Return (X, Y) of the center of cell containing provided text 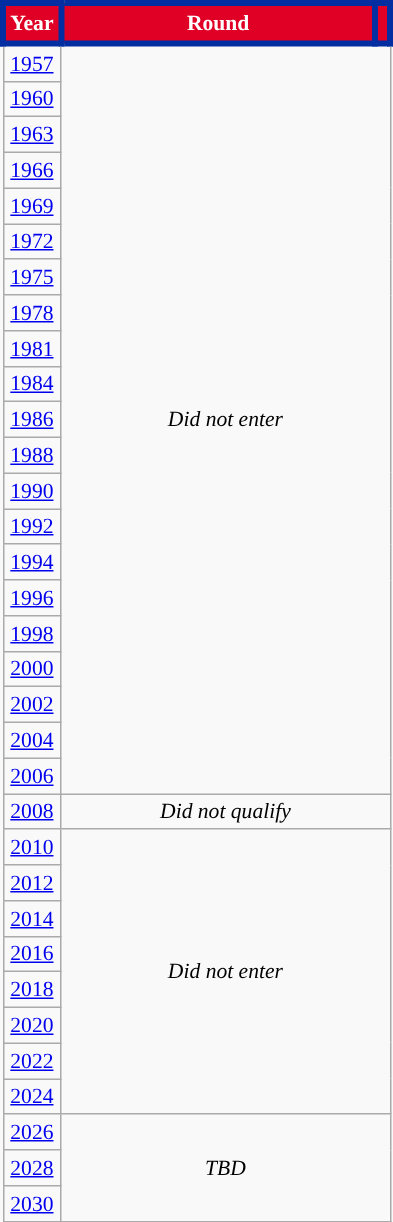
Year (32, 23)
1994 (32, 563)
2026 (32, 1133)
1984 (32, 384)
2020 (32, 1026)
1988 (32, 456)
1960 (32, 99)
Did not qualify (226, 812)
TBD (226, 1168)
1986 (32, 420)
2012 (32, 883)
2028 (32, 1168)
2014 (32, 919)
1992 (32, 527)
2008 (32, 812)
1998 (32, 634)
1975 (32, 278)
2002 (32, 705)
1990 (32, 491)
1978 (32, 313)
1996 (32, 598)
1972 (32, 242)
2010 (32, 848)
1966 (32, 171)
1963 (32, 135)
2000 (32, 669)
1981 (32, 349)
2024 (32, 1097)
2018 (32, 990)
Round (218, 23)
2022 (32, 1061)
2006 (32, 776)
1969 (32, 206)
2030 (32, 1204)
1957 (32, 63)
2016 (32, 954)
2004 (32, 741)
